Pinpoint the cell where the given text exists, returning its [X, Y] midpoint coordinate. 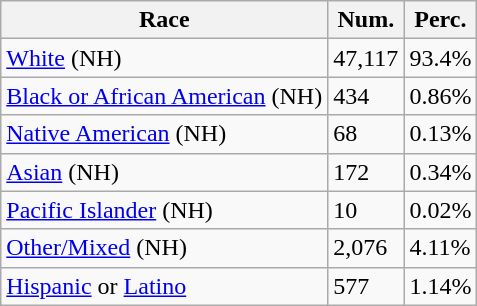
Perc. [440, 20]
2,076 [366, 248]
172 [366, 172]
White (NH) [164, 58]
434 [366, 96]
577 [366, 286]
0.86% [440, 96]
Asian (NH) [164, 172]
47,117 [366, 58]
Race [164, 20]
10 [366, 210]
Hispanic or Latino [164, 286]
1.14% [440, 286]
Black or African American (NH) [164, 96]
0.02% [440, 210]
Num. [366, 20]
0.34% [440, 172]
93.4% [440, 58]
Pacific Islander (NH) [164, 210]
0.13% [440, 134]
4.11% [440, 248]
Native American (NH) [164, 134]
68 [366, 134]
Other/Mixed (NH) [164, 248]
